Output the [x, y] coordinate of the center of the cell containing the given text.  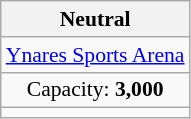
Ynares Sports Arena [96, 55]
Neutral [96, 19]
Capacity: 3,000 [96, 90]
